Detect which cell encompasses the target text, then output its (x, y) center coordinate. 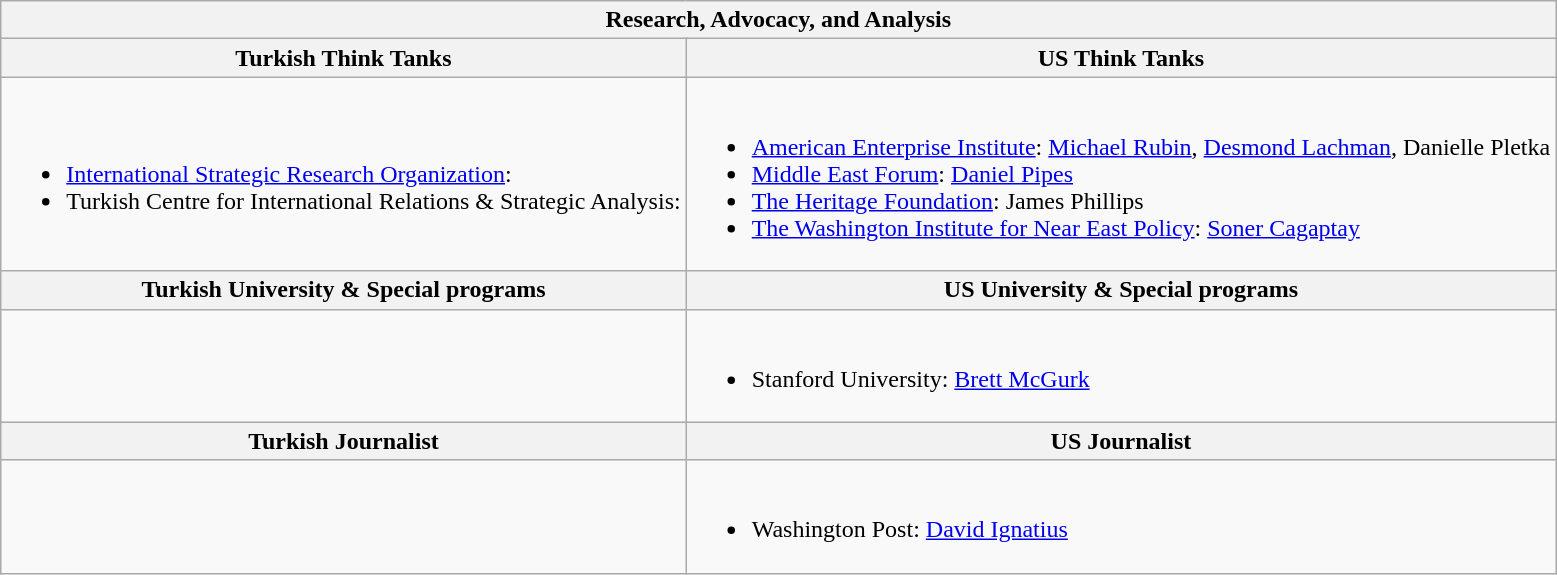
Washington Post: David Ignatius (1121, 516)
International Strategic Research Organization:Turkish Centre for International Relations & Strategic Analysis: (344, 174)
US Think Tanks (1121, 58)
Turkish University & Special programs (344, 290)
US Journalist (1121, 441)
Stanford University: Brett McGurk (1121, 366)
US University & Special programs (1121, 290)
Turkish Think Tanks (344, 58)
Turkish Journalist (344, 441)
Research, Advocacy, and Analysis (778, 20)
